Identify which cell holds the provided text, then report its (x, y) central coordinate. 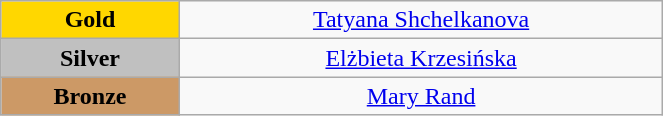
Bronze (90, 96)
Tatyana Shchelkanova (421, 20)
Mary Rand (421, 96)
Elżbieta Krzesińska (421, 58)
Gold (90, 20)
Silver (90, 58)
